Extract the [x, y] coordinate from the center of the cell holding the provided text.  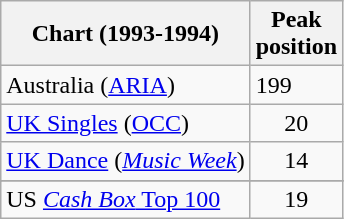
199 [296, 85]
UK Singles (OCC) [126, 123]
14 [296, 161]
Chart (1993-1994) [126, 34]
20 [296, 123]
Peakposition [296, 34]
Australia (ARIA) [126, 85]
UK Dance (Music Week) [126, 161]
US Cash Box Top 100 [126, 199]
19 [296, 199]
